Identify which cell holds the provided text, then report its [x, y] central coordinate. 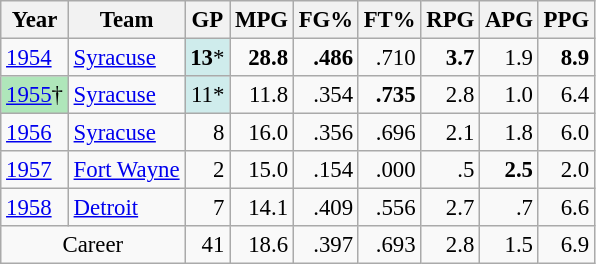
1.5 [510, 245]
Fort Wayne [126, 170]
11* [208, 95]
.397 [326, 245]
2.5 [510, 170]
.486 [326, 58]
18.6 [262, 245]
11.8 [262, 95]
7 [208, 208]
15.0 [262, 170]
.696 [390, 133]
1956 [35, 133]
.000 [390, 170]
FG% [326, 20]
6.6 [566, 208]
.735 [390, 95]
.409 [326, 208]
.556 [390, 208]
6.9 [566, 245]
.693 [390, 245]
1.9 [510, 58]
2.1 [450, 133]
2 [208, 170]
8.9 [566, 58]
2.7 [450, 208]
APG [510, 20]
6.0 [566, 133]
PPG [566, 20]
.154 [326, 170]
.356 [326, 133]
3.7 [450, 58]
.5 [450, 170]
16.0 [262, 133]
2.0 [566, 170]
Team [126, 20]
1954 [35, 58]
41 [208, 245]
MPG [262, 20]
GP [208, 20]
1955† [35, 95]
1.0 [510, 95]
8 [208, 133]
14.1 [262, 208]
28.8 [262, 58]
1957 [35, 170]
.710 [390, 58]
FT% [390, 20]
6.4 [566, 95]
Year [35, 20]
Detroit [126, 208]
1958 [35, 208]
1.8 [510, 133]
.354 [326, 95]
Career [93, 245]
RPG [450, 20]
.7 [510, 208]
13* [208, 58]
